Search for the cell housing the specified text and yield its (X, Y) center coordinate. 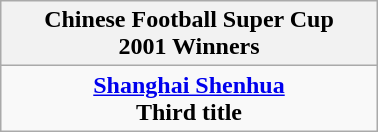
Chinese Football Super Cup 2001 Winners (189, 34)
Shanghai ShenhuaThird title (189, 98)
